Return (X, Y) of the center of cell containing provided text 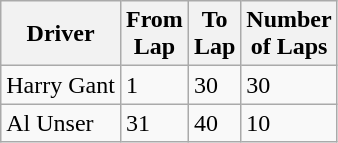
1 (154, 85)
Driver (61, 34)
Harry Gant (61, 85)
FromLap (154, 34)
ToLap (214, 34)
Al Unser (61, 123)
31 (154, 123)
Numberof Laps (289, 34)
10 (289, 123)
40 (214, 123)
